Identify which cell holds the provided text, then report its [x, y] central coordinate. 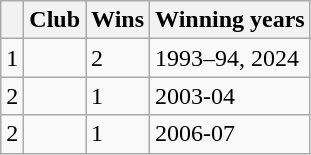
Winning years [230, 20]
Wins [118, 20]
Club [55, 20]
2006-07 [230, 134]
1993–94, 2024 [230, 58]
2003-04 [230, 96]
